Find where the given text appears and provide that cell's center as (x, y) coordinate. 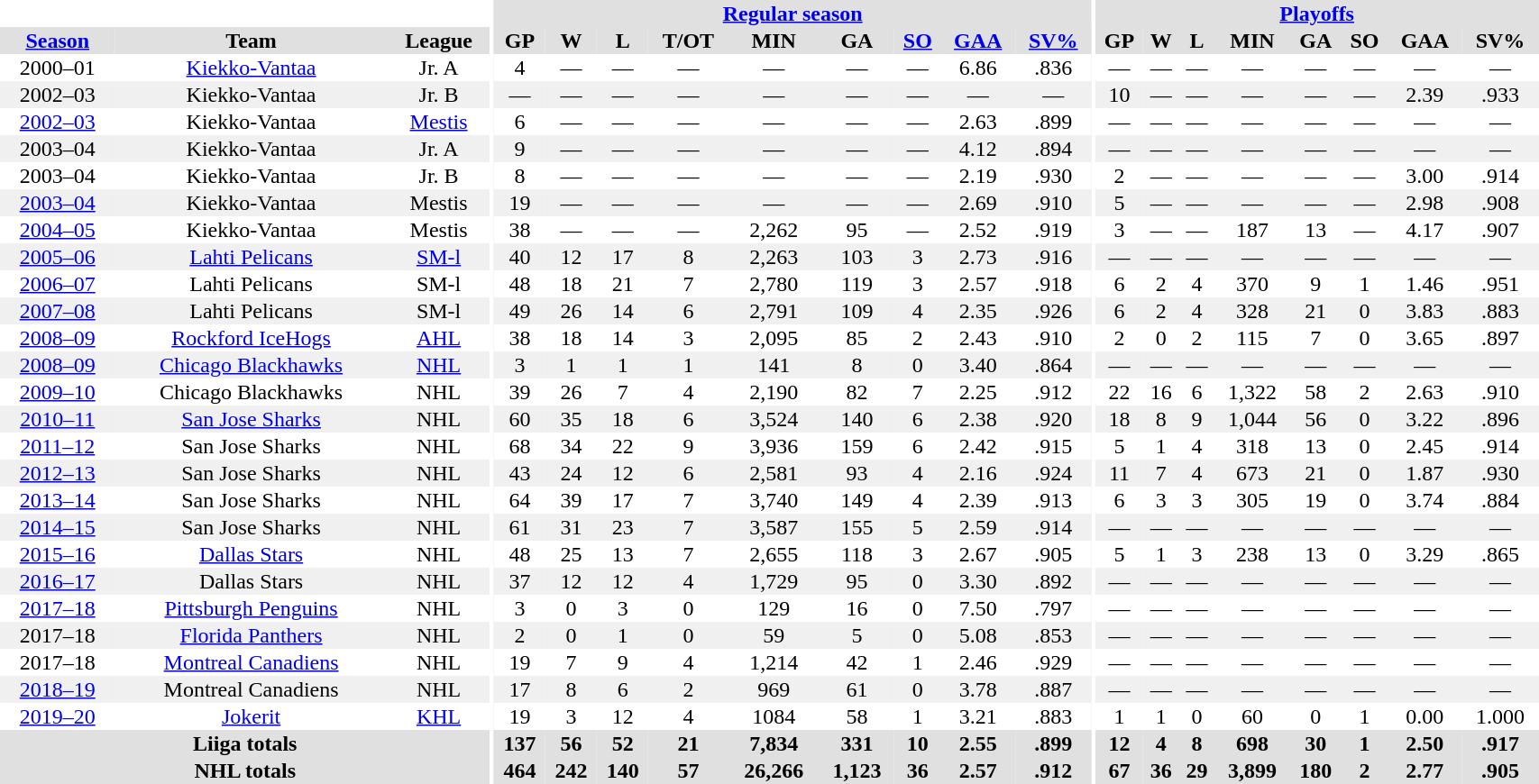
3.65 (1424, 338)
Pittsburgh Penguins (251, 608)
0.00 (1424, 716)
2.77 (1424, 770)
6.86 (977, 68)
.951 (1500, 284)
2.25 (977, 392)
.887 (1053, 689)
155 (857, 527)
464 (519, 770)
2.73 (977, 257)
2,581 (774, 473)
109 (857, 311)
64 (519, 500)
.907 (1500, 230)
43 (519, 473)
3.29 (1424, 554)
Florida Panthers (251, 635)
2.16 (977, 473)
.853 (1053, 635)
.908 (1500, 203)
3.83 (1424, 311)
.929 (1053, 662)
1084 (774, 716)
2.19 (977, 176)
698 (1252, 743)
331 (857, 743)
2.52 (977, 230)
103 (857, 257)
2.35 (977, 311)
2016–17 (58, 581)
.915 (1053, 446)
4.12 (977, 149)
.924 (1053, 473)
673 (1252, 473)
.916 (1053, 257)
2.42 (977, 446)
67 (1120, 770)
29 (1197, 770)
2.55 (977, 743)
4.17 (1424, 230)
26,266 (774, 770)
AHL (439, 338)
3,524 (774, 419)
2000–01 (58, 68)
2014–15 (58, 527)
T/OT (688, 41)
Liiga totals (245, 743)
2010–11 (58, 419)
2.59 (977, 527)
.836 (1053, 68)
Rockford IceHogs (251, 338)
11 (1120, 473)
5.08 (977, 635)
2,190 (774, 392)
129 (774, 608)
2011–12 (58, 446)
.892 (1053, 581)
1.46 (1424, 284)
2005–06 (58, 257)
40 (519, 257)
85 (857, 338)
59 (774, 635)
68 (519, 446)
119 (857, 284)
2.67 (977, 554)
KHL (439, 716)
25 (572, 554)
3.74 (1424, 500)
.884 (1500, 500)
24 (572, 473)
23 (622, 527)
1,729 (774, 581)
187 (1252, 230)
7,834 (774, 743)
.926 (1053, 311)
.917 (1500, 743)
.865 (1500, 554)
3,899 (1252, 770)
1.87 (1424, 473)
159 (857, 446)
2013–14 (58, 500)
3.22 (1424, 419)
.918 (1053, 284)
3.30 (977, 581)
.897 (1500, 338)
3,936 (774, 446)
.896 (1500, 419)
49 (519, 311)
.933 (1500, 95)
238 (1252, 554)
2.69 (977, 203)
42 (857, 662)
2.38 (977, 419)
Team (251, 41)
2,263 (774, 257)
318 (1252, 446)
.864 (1053, 365)
328 (1252, 311)
2007–08 (58, 311)
2.98 (1424, 203)
Season (58, 41)
118 (857, 554)
141 (774, 365)
37 (519, 581)
242 (572, 770)
1,044 (1252, 419)
2018–19 (58, 689)
370 (1252, 284)
35 (572, 419)
.797 (1053, 608)
.894 (1053, 149)
52 (622, 743)
969 (774, 689)
Regular season (793, 14)
2,791 (774, 311)
.919 (1053, 230)
7.50 (977, 608)
3.21 (977, 716)
34 (572, 446)
2009–10 (58, 392)
3.78 (977, 689)
2006–07 (58, 284)
3,740 (774, 500)
Playoffs (1317, 14)
149 (857, 500)
3.00 (1424, 176)
2004–05 (58, 230)
3,587 (774, 527)
2.46 (977, 662)
2,655 (774, 554)
1,214 (774, 662)
305 (1252, 500)
137 (519, 743)
NHL totals (245, 770)
2,780 (774, 284)
31 (572, 527)
93 (857, 473)
League (439, 41)
30 (1316, 743)
2,262 (774, 230)
115 (1252, 338)
180 (1316, 770)
82 (857, 392)
3.40 (977, 365)
.920 (1053, 419)
2.50 (1424, 743)
.913 (1053, 500)
2015–16 (58, 554)
1,322 (1252, 392)
2.43 (977, 338)
2019–20 (58, 716)
2,095 (774, 338)
57 (688, 770)
2012–13 (58, 473)
1.000 (1500, 716)
Jokerit (251, 716)
1,123 (857, 770)
2.45 (1424, 446)
